Provide the [x, y] coordinate of the cell's center where the given text is located.  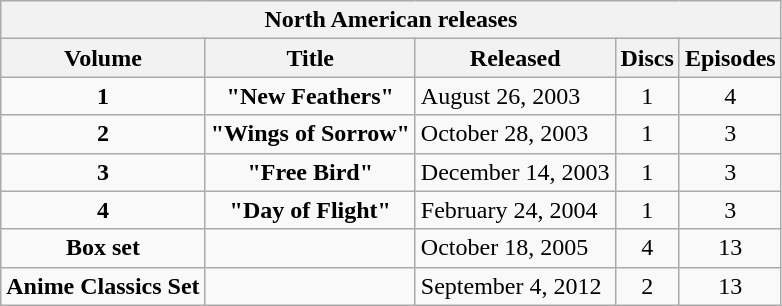
August 26, 2003 [515, 96]
December 14, 2003 [515, 172]
February 24, 2004 [515, 210]
Volume [103, 58]
"Day of Flight" [310, 210]
"New Feathers" [310, 96]
Anime Classics Set [103, 286]
North American releases [391, 20]
Episodes [730, 58]
October 18, 2005 [515, 248]
October 28, 2003 [515, 134]
Discs [647, 58]
"Free Bird" [310, 172]
Title [310, 58]
September 4, 2012 [515, 286]
"Wings of Sorrow" [310, 134]
Box set [103, 248]
Released [515, 58]
